Identify which cell holds the provided text, then report its [X, Y] central coordinate. 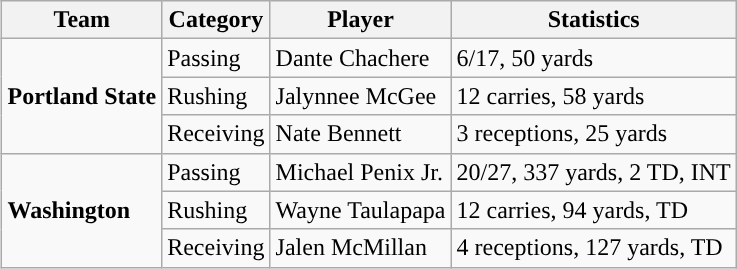
12 carries, 58 yards [594, 96]
4 receptions, 127 yards, TD [594, 248]
Team [82, 20]
Dante Chachere [360, 58]
3 receptions, 25 yards [594, 134]
Nate Bennett [360, 134]
Statistics [594, 20]
Jalynnee McGee [360, 96]
Jalen McMillan [360, 248]
Category [216, 20]
Player [360, 20]
Wayne Taulapapa [360, 210]
6/17, 50 yards [594, 58]
Washington [82, 210]
Michael Penix Jr. [360, 172]
Portland State [82, 96]
12 carries, 94 yards, TD [594, 210]
20/27, 337 yards, 2 TD, INT [594, 172]
